Provide the [x, y] coordinate of the cell's center where the given text is located.  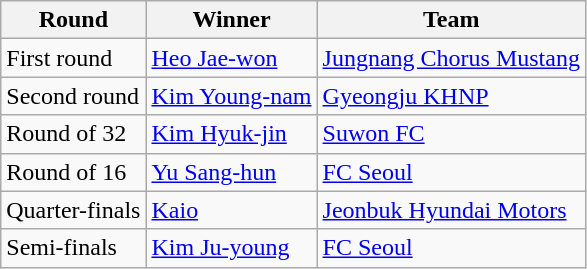
First round [74, 58]
Gyeongju KHNP [451, 96]
Team [451, 20]
Kim Hyuk-jin [232, 134]
Suwon FC [451, 134]
Round [74, 20]
Jeonbuk Hyundai Motors [451, 210]
Heo Jae-won [232, 58]
Semi-finals [74, 248]
Round of 32 [74, 134]
Jungnang Chorus Mustang [451, 58]
Quarter-finals [74, 210]
Kim Ju-young [232, 248]
Kim Young-nam [232, 96]
Yu Sang-hun [232, 172]
Second round [74, 96]
Round of 16 [74, 172]
Kaio [232, 210]
Winner [232, 20]
